Detect which cell encompasses the target text, then output its (X, Y) center coordinate. 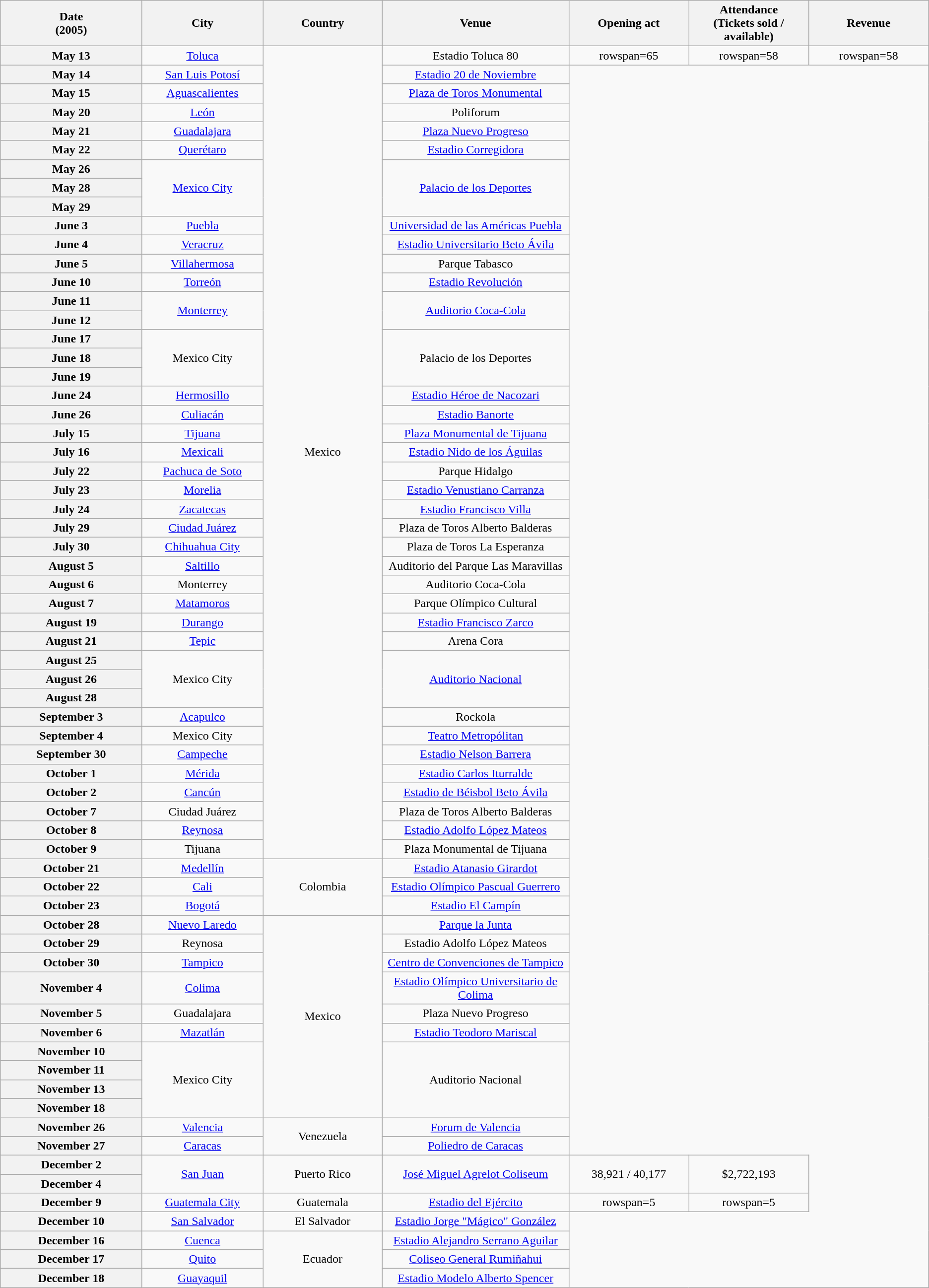
Culiacán (202, 414)
December 17 (71, 1259)
Arena Cora (475, 641)
August 21 (71, 641)
October 8 (71, 830)
Estadio Corregidora (475, 150)
Villahermosa (202, 264)
Quito (202, 1259)
Poliedro de Caracas (475, 1146)
Estadio Modelo Alberto Spencer (475, 1278)
Poliforum (475, 112)
July 15 (71, 433)
Ecuador (323, 1259)
Estadio Atanasio Girardot (475, 868)
May 29 (71, 206)
Estadio 20 de Noviembre (475, 74)
June 19 (71, 377)
Colombia (323, 887)
Tepic (202, 641)
Estadio Banorte (475, 414)
Teatro Metropólitan (475, 736)
Estadio Toluca 80 (475, 56)
Parque Tabasco (475, 264)
Puerto Rico (323, 1174)
November 11 (71, 1070)
Coliseo General Rumiñahui (475, 1259)
October 2 (71, 792)
El Salvador (323, 1221)
Estadio Francisco Villa (475, 509)
León (202, 112)
Parque Hidalgo (475, 471)
Universidad de las Américas Puebla (475, 225)
Caracas (202, 1146)
Forum de Valencia (475, 1127)
38,921 / 40,177 (629, 1174)
Mérida (202, 773)
May 21 (71, 131)
Date(2005) (71, 23)
Bogotá (202, 906)
August 28 (71, 698)
June 3 (71, 225)
August 19 (71, 622)
July 24 (71, 509)
November 10 (71, 1051)
Estadio Olímpico Pascual Guerrero (475, 887)
May 15 (71, 93)
Guatemala (323, 1203)
Guatemala City (202, 1203)
San Salvador (202, 1221)
July 29 (71, 528)
November 4 (71, 988)
Venezuela (323, 1136)
Estadio El Campín (475, 906)
October 21 (71, 868)
Estadio Universitario Beto Ávila (475, 244)
Parque la Junta (475, 925)
June 11 (71, 301)
December 2 (71, 1164)
December 10 (71, 1221)
Plaza de Toros La Esperanza (475, 546)
June 17 (71, 339)
June 10 (71, 282)
October 7 (71, 811)
Pachuca de Soto (202, 471)
August 5 (71, 565)
San Luis Potosí (202, 74)
May 22 (71, 150)
September 4 (71, 736)
June 24 (71, 396)
Estadio de Béisbol Beto Ávila (475, 792)
July 30 (71, 546)
$2,722,193 (749, 1174)
Querétaro (202, 150)
November 18 (71, 1108)
Hermosillo (202, 396)
October 22 (71, 887)
Cancún (202, 792)
Nuevo Laredo (202, 925)
August 26 (71, 679)
Matamoros (202, 604)
May 26 (71, 169)
July 23 (71, 490)
Zacatecas (202, 509)
Estadio Nido de los Águilas (475, 452)
Saltillo (202, 565)
November 26 (71, 1127)
November 6 (71, 1032)
Cali (202, 887)
Estadio Héroe de Nacozari (475, 396)
December 4 (71, 1184)
San Juan (202, 1174)
Estadio Olímpico Universitario de Colima (475, 988)
May 13 (71, 56)
July 16 (71, 452)
Estadio Revolución (475, 282)
August 25 (71, 660)
May 14 (71, 74)
Torreón (202, 282)
July 22 (71, 471)
Plaza de Toros Monumental (475, 93)
December 18 (71, 1278)
José Miguel Agrelot Coliseum (475, 1174)
Colima (202, 988)
Puebla (202, 225)
Estadio Venustiano Carranza (475, 490)
Valencia (202, 1127)
December 16 (71, 1240)
October 29 (71, 944)
Estadio Francisco Zarco (475, 622)
June 26 (71, 414)
Rockola (475, 717)
May 20 (71, 112)
November 27 (71, 1146)
August 6 (71, 585)
Estadio Nelson Barrera (475, 754)
August 7 (71, 604)
Estadio Jorge "Mágico" González (475, 1221)
Guayaquil (202, 1278)
June 18 (71, 358)
June 12 (71, 320)
Venue (475, 23)
Tampico (202, 962)
Centro de Convenciones de Tampico (475, 962)
Cuenca (202, 1240)
Attendance (Tickets sold / available) (749, 23)
Opening act (629, 23)
October 23 (71, 906)
October 30 (71, 962)
June 5 (71, 264)
City (202, 23)
September 3 (71, 717)
Acapulco (202, 717)
Parque Olímpico Cultural (475, 604)
November 13 (71, 1089)
Morelia (202, 490)
Country (323, 23)
September 30 (71, 754)
May 28 (71, 188)
Toluca (202, 56)
June 4 (71, 244)
Estadio del Ejército (475, 1203)
Estadio Alejandro Serrano Aguilar (475, 1240)
October 1 (71, 773)
October 9 (71, 849)
Chihuahua City (202, 546)
rowspan=65 (629, 56)
Auditorio del Parque Las Maravillas (475, 565)
Revenue (868, 23)
Medellín (202, 868)
December 9 (71, 1203)
Durango (202, 622)
Mexicali (202, 452)
Estadio Teodoro Mariscal (475, 1032)
Campeche (202, 754)
Veracruz (202, 244)
Aguascalientes (202, 93)
October 28 (71, 925)
Estadio Carlos Iturralde (475, 773)
November 5 (71, 1014)
Mazatlán (202, 1032)
